Locate the cell with the specified text and output its [x, y] center coordinate. 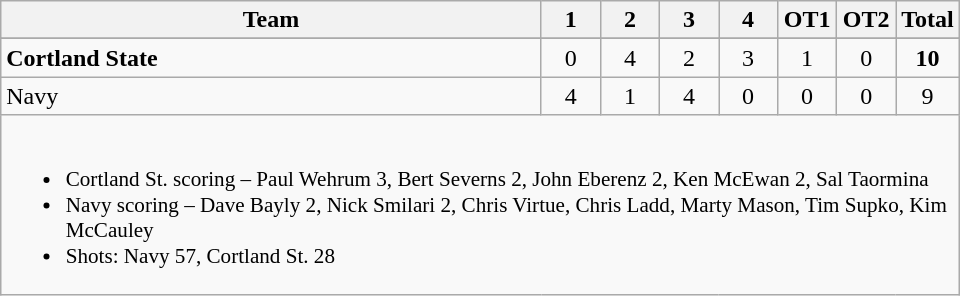
9 [928, 96]
Navy [272, 96]
Total [928, 20]
OT2 [866, 20]
10 [928, 58]
Team [272, 20]
Cortland State [272, 58]
OT1 [808, 20]
